Output the [X, Y] coordinate of the center of the cell containing the given text.  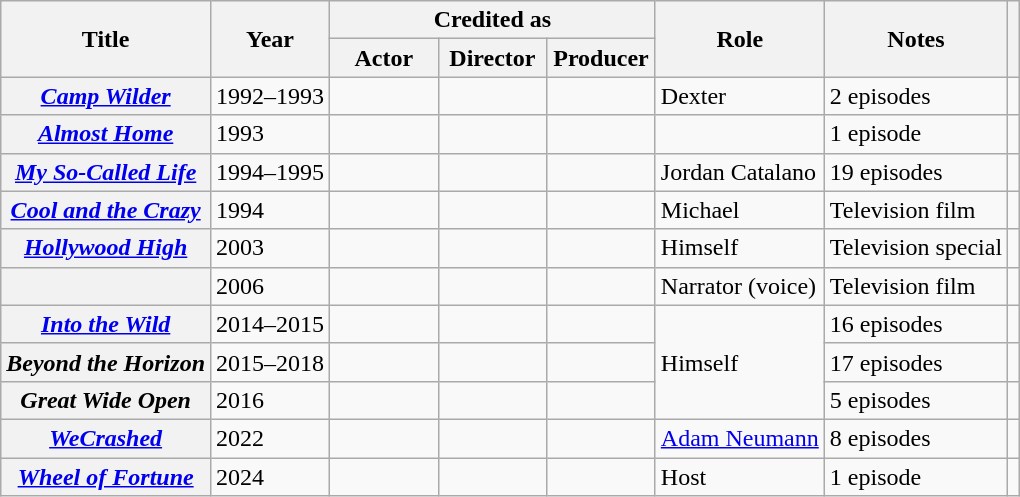
Producer [602, 58]
Jordan Catalano [740, 172]
5 episodes [916, 400]
Host [740, 477]
Television special [916, 248]
8 episodes [916, 438]
2016 [270, 400]
Almost Home [106, 134]
1994 [270, 210]
Hollywood High [106, 248]
Great Wide Open [106, 400]
Year [270, 39]
Notes [916, 39]
Dexter [740, 96]
Michael [740, 210]
2003 [270, 248]
2022 [270, 438]
Into the Wild [106, 324]
17 episodes [916, 362]
Title [106, 39]
Credited as [493, 20]
2014–2015 [270, 324]
Actor [384, 58]
Narrator (voice) [740, 286]
2006 [270, 286]
Role [740, 39]
1993 [270, 134]
Beyond the Horizon [106, 362]
Wheel of Fortune [106, 477]
Director [492, 58]
Camp Wilder [106, 96]
WeCrashed [106, 438]
2024 [270, 477]
Cool and the Crazy [106, 210]
2015–2018 [270, 362]
19 episodes [916, 172]
16 episodes [916, 324]
1994–1995 [270, 172]
2 episodes [916, 96]
Adam Neumann [740, 438]
1992–1993 [270, 96]
My So-Called Life [106, 172]
